For the text-containing cell, return its midpoint in [x, y] coordinate format. 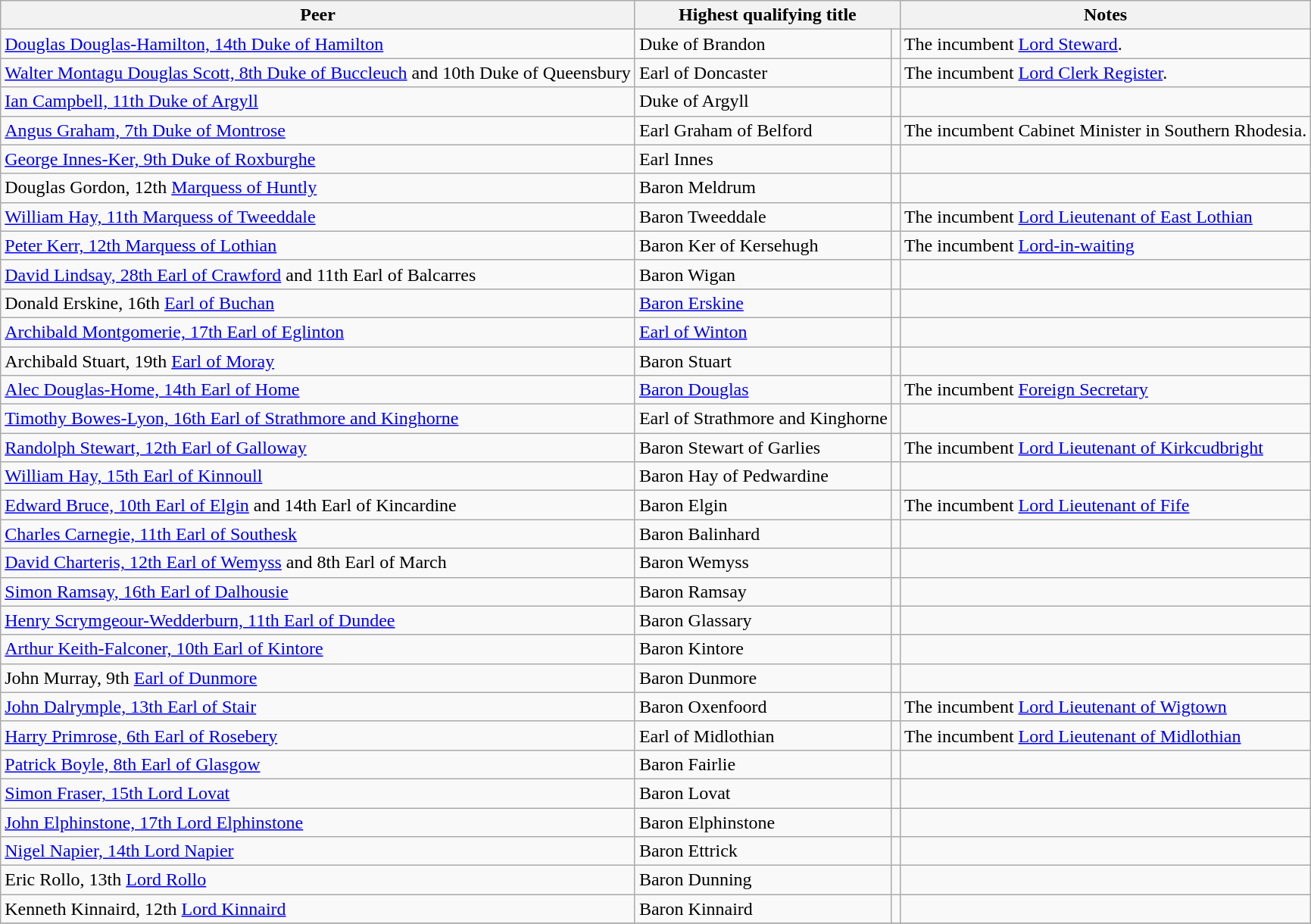
The incumbent Lord-in-waiting [1105, 245]
Duke of Brandon [763, 44]
David Charteris, 12th Earl of Wemyss and 8th Earl of March [318, 563]
Baron Meldrum [763, 188]
Earl of Doncaster [763, 73]
Baron Erskine [763, 303]
Peter Kerr, 12th Marquess of Lothian [318, 245]
Baron Elgin [763, 505]
Eric Rollo, 13th Lord Rollo [318, 880]
Earl of Midlothian [763, 735]
Baron Kintore [763, 649]
Notes [1105, 15]
Charles Carnegie, 11th Earl of Southesk [318, 534]
The incumbent Lord Lieutenant of Wigtown [1105, 707]
Kenneth Kinnaird, 12th Lord Kinnaird [318, 909]
Baron Oxenfoord [763, 707]
Timothy Bowes-Lyon, 16th Earl of Strathmore and Kinghorne [318, 419]
William Hay, 11th Marquess of Tweeddale [318, 217]
Baron Lovat [763, 793]
Harry Primrose, 6th Earl of Rosebery [318, 735]
Simon Ramsay, 16th Earl of Dalhousie [318, 592]
The incumbent Lord Lieutenant of Fife [1105, 505]
Earl of Strathmore and Kinghorne [763, 419]
Baron Tweeddale [763, 217]
Baron Elphinstone [763, 822]
Archibald Stuart, 19th Earl of Moray [318, 361]
Baron Ramsay [763, 592]
Baron Ettrick [763, 851]
Earl of Winton [763, 332]
Baron Fairlie [763, 764]
Baron Stewart of Garlies [763, 448]
Simon Fraser, 15th Lord Lovat [318, 793]
Baron Wigan [763, 274]
Baron Stuart [763, 361]
Angus Graham, 7th Duke of Montrose [318, 130]
Edward Bruce, 10th Earl of Elgin and 14th Earl of Kincardine [318, 505]
Arthur Keith-Falconer, 10th Earl of Kintore [318, 649]
Alec Douglas-Home, 14th Earl of Home [318, 390]
Douglas Gordon, 12th Marquess of Huntly [318, 188]
Nigel Napier, 14th Lord Napier [318, 851]
The incumbent Lord Lieutenant of East Lothian [1105, 217]
Randolph Stewart, 12th Earl of Galloway [318, 448]
The incumbent Lord Clerk Register. [1105, 73]
Baron Balinhard [763, 534]
Douglas Douglas-Hamilton, 14th Duke of Hamilton [318, 44]
Earl Innes [763, 159]
The incumbent Foreign Secretary [1105, 390]
Baron Wemyss [763, 563]
John Dalrymple, 13th Earl of Stair [318, 707]
Baron Hay of Pedwardine [763, 476]
George Innes-Ker, 9th Duke of Roxburghe [318, 159]
John Murray, 9th Earl of Dunmore [318, 678]
The incumbent Lord Lieutenant of Kirkcudbright [1105, 448]
Ian Campbell, 11th Duke of Argyll [318, 101]
Walter Montagu Douglas Scott, 8th Duke of Buccleuch and 10th Duke of Queensbury [318, 73]
Henry Scrymgeour-Wedderburn, 11th Earl of Dundee [318, 620]
Baron Douglas [763, 390]
The incumbent Lord Lieutenant of Midlothian [1105, 735]
David Lindsay, 28th Earl of Crawford and 11th Earl of Balcarres [318, 274]
Baron Dunmore [763, 678]
Baron Kinnaird [763, 909]
Patrick Boyle, 8th Earl of Glasgow [318, 764]
Baron Glassary [763, 620]
Donald Erskine, 16th Earl of Buchan [318, 303]
Duke of Argyll [763, 101]
The incumbent Lord Steward. [1105, 44]
William Hay, 15th Earl of Kinnoull [318, 476]
Baron Ker of Kersehugh [763, 245]
Earl Graham of Belford [763, 130]
Archibald Montgomerie, 17th Earl of Eglinton [318, 332]
Peer [318, 15]
The incumbent Cabinet Minister in Southern Rhodesia. [1105, 130]
Baron Dunning [763, 880]
John Elphinstone, 17th Lord Elphinstone [318, 822]
Highest qualifying title [767, 15]
